Locate the cell with the specified text and output its (x, y) center coordinate. 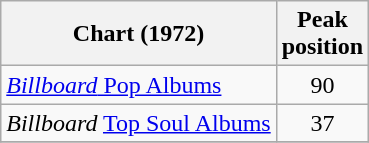
Billboard Top Soul Albums (138, 123)
90 (322, 85)
Billboard Pop Albums (138, 85)
Peakposition (322, 34)
Chart (1972) (138, 34)
37 (322, 123)
